Output the [X, Y] coordinate of the center of the cell containing the given text.  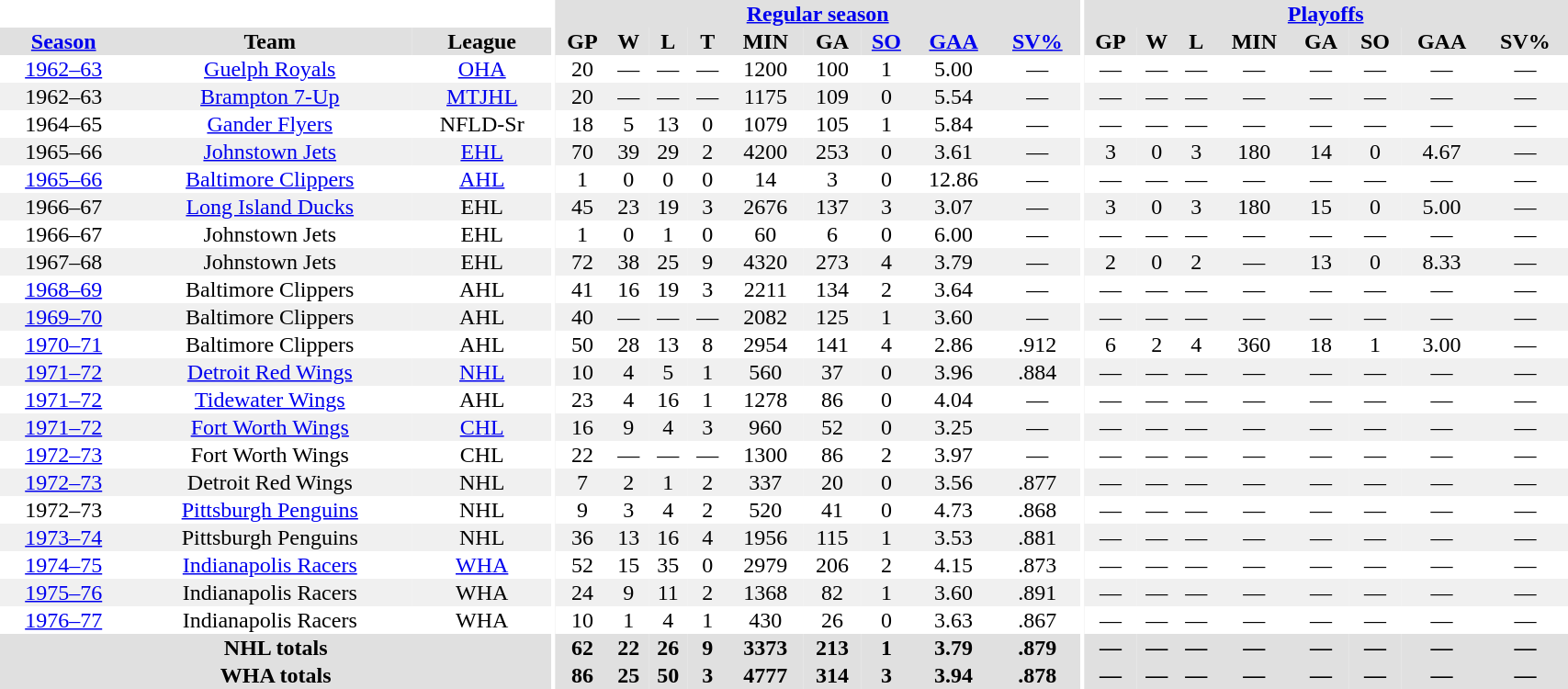
213 [832, 648]
3.94 [953, 675]
125 [832, 317]
MTJHL [481, 96]
39 [628, 152]
1973–74 [63, 537]
1278 [766, 400]
1970–71 [63, 344]
206 [832, 565]
430 [766, 620]
314 [832, 675]
273 [832, 262]
82 [832, 593]
1967–68 [63, 262]
4.04 [953, 400]
3.00 [1442, 344]
5.84 [953, 124]
29 [669, 152]
35 [669, 565]
OHA [481, 69]
2211 [766, 289]
Long Island Ducks [270, 207]
.868 [1037, 510]
1368 [766, 593]
253 [832, 152]
.877 [1037, 482]
.884 [1037, 372]
36 [582, 537]
520 [766, 510]
1964–65 [63, 124]
Tidewater Wings [270, 400]
28 [628, 344]
.912 [1037, 344]
2979 [766, 565]
Brampton 7-Up [270, 96]
1175 [766, 96]
38 [628, 262]
1200 [766, 69]
1974–75 [63, 565]
5.54 [953, 96]
115 [832, 537]
NFLD-Sr [481, 124]
1976–77 [63, 620]
League [481, 41]
4320 [766, 262]
12.86 [953, 179]
45 [582, 207]
8.33 [1442, 262]
560 [766, 372]
4200 [766, 152]
3.56 [953, 482]
60 [766, 234]
960 [766, 427]
.879 [1037, 648]
2676 [766, 207]
3.25 [953, 427]
4.15 [953, 565]
4.73 [953, 510]
1300 [766, 455]
100 [832, 69]
3373 [766, 648]
337 [766, 482]
.891 [1037, 593]
3.61 [953, 152]
Guelph Royals [270, 69]
Gander Flyers [270, 124]
6.00 [953, 234]
.878 [1037, 675]
Team [270, 41]
1956 [766, 537]
3.63 [953, 620]
8 [707, 344]
11 [669, 593]
.873 [1037, 565]
NHL totals [276, 648]
72 [582, 262]
40 [582, 317]
137 [832, 207]
3.53 [953, 537]
3.07 [953, 207]
.881 [1037, 537]
WHA totals [276, 675]
1968–69 [63, 289]
4777 [766, 675]
3.64 [953, 289]
1079 [766, 124]
109 [832, 96]
1969–70 [63, 317]
7 [582, 482]
.867 [1037, 620]
Season [63, 41]
2954 [766, 344]
2082 [766, 317]
Playoffs [1325, 14]
37 [832, 372]
3.96 [953, 372]
3.97 [953, 455]
141 [832, 344]
2.86 [953, 344]
24 [582, 593]
Regular season [818, 14]
134 [832, 289]
4.67 [1442, 152]
62 [582, 648]
T [707, 41]
360 [1255, 344]
105 [832, 124]
70 [582, 152]
1975–76 [63, 593]
